Identify which cell holds the provided text, then report its (x, y) central coordinate. 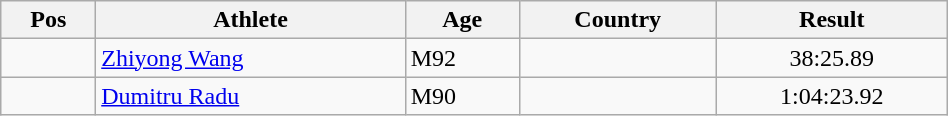
M90 (462, 96)
Pos (48, 20)
38:25.89 (832, 58)
Result (832, 20)
Athlete (250, 20)
M92 (462, 58)
1:04:23.92 (832, 96)
Age (462, 20)
Zhiyong Wang (250, 58)
Country (618, 20)
Dumitru Radu (250, 96)
